Output the [X, Y] coordinate of the center of the cell containing the given text.  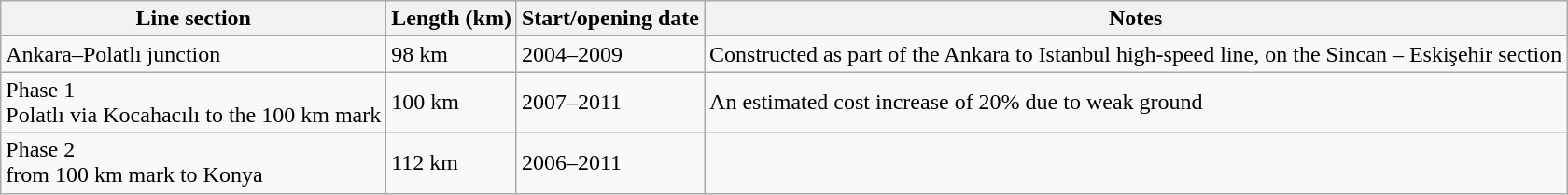
Line section [194, 19]
Phase 1Polatlı via Kocahacılı to the 100 km mark [194, 103]
An estimated cost increase of 20% due to weak ground [1136, 103]
2007–2011 [610, 103]
Ankara–Polatlı junction [194, 54]
Length (km) [452, 19]
2004–2009 [610, 54]
112 km [452, 162]
Constructed as part of the Ankara to Istanbul high-speed line, on the Sincan – Eskişehir section [1136, 54]
100 km [452, 103]
98 km [452, 54]
2006–2011 [610, 162]
Notes [1136, 19]
Start/opening date [610, 19]
Phase 2 from 100 km mark to Konya [194, 162]
